Provide the (X, Y) coordinate of the cell's center where the given text is located.  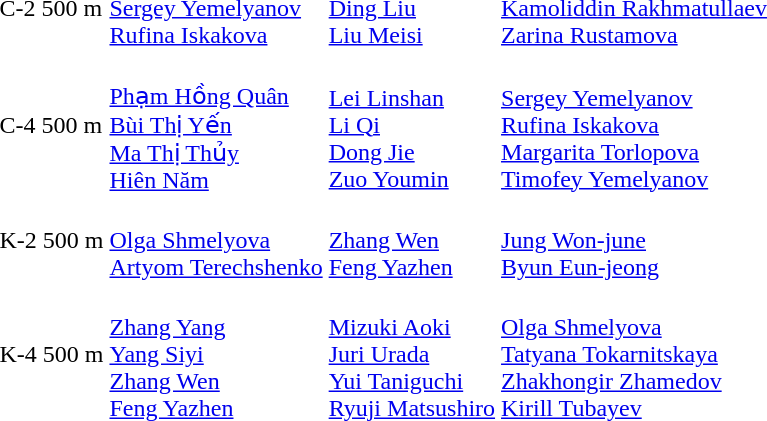
Zhang WenFeng Yazhen (412, 240)
Olga ShmelyovaArtyom Terechshenko (216, 240)
Lei LinshanLi QiDong JieZuo Youmin (412, 124)
Phạm Hồng QuânBùi Thị YếnMa Thị ThủyHiên Năm (216, 124)
